Search for the cell housing the specified text and yield its [x, y] center coordinate. 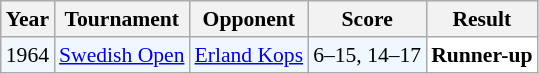
Score [367, 19]
1964 [28, 55]
Runner-up [482, 55]
6–15, 14–17 [367, 55]
Swedish Open [122, 55]
Opponent [248, 19]
Year [28, 19]
Result [482, 19]
Tournament [122, 19]
Erland Kops [248, 55]
